Return (X, Y) of the center of cell containing provided text 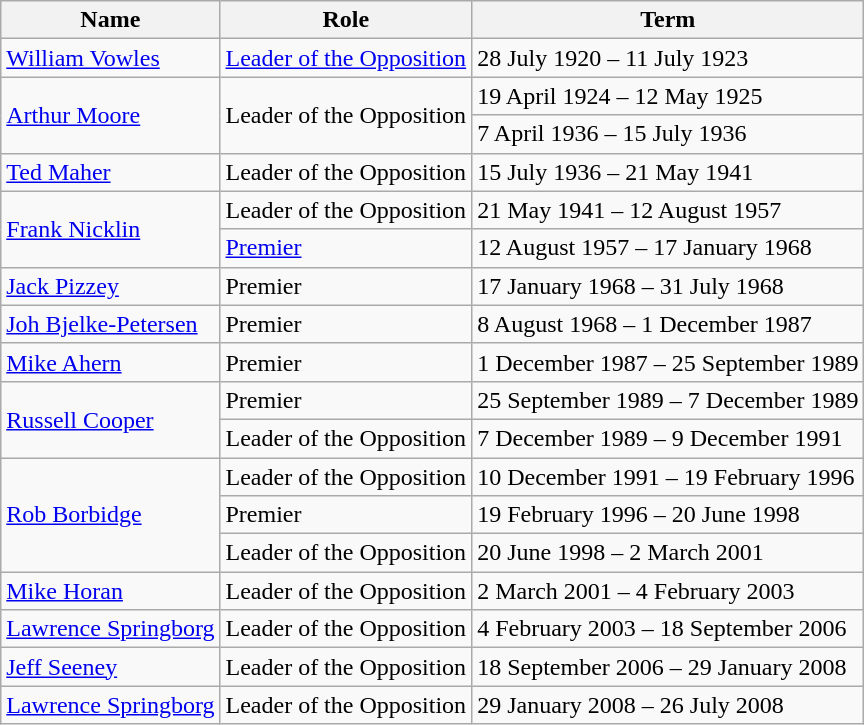
4 February 2003 – 18 September 2006 (668, 629)
Arthur Moore (110, 115)
12 August 1957 – 17 January 1968 (668, 248)
Mike Ahern (110, 362)
William Vowles (110, 58)
Role (346, 20)
21 May 1941 – 12 August 1957 (668, 210)
Russell Cooper (110, 419)
28 July 1920 – 11 July 1923 (668, 58)
15 July 1936 – 21 May 1941 (668, 172)
19 February 1996 – 20 June 1998 (668, 515)
Joh Bjelke-Petersen (110, 324)
19 April 1924 – 12 May 1925 (668, 96)
Jeff Seeney (110, 667)
17 January 1968 – 31 July 1968 (668, 286)
29 January 2008 – 26 July 2008 (668, 705)
25 September 1989 – 7 December 1989 (668, 400)
8 August 1968 – 1 December 1987 (668, 324)
1 December 1987 – 25 September 1989 (668, 362)
20 June 1998 – 2 March 2001 (668, 553)
Mike Horan (110, 591)
Term (668, 20)
Frank Nicklin (110, 229)
7 April 1936 – 15 July 1936 (668, 134)
2 March 2001 – 4 February 2003 (668, 591)
7 December 1989 – 9 December 1991 (668, 438)
10 December 1991 – 19 February 1996 (668, 477)
Jack Pizzey (110, 286)
18 September 2006 – 29 January 2008 (668, 667)
Name (110, 20)
Ted Maher (110, 172)
Rob Borbidge (110, 515)
